Detect which cell encompasses the target text, then output its (X, Y) center coordinate. 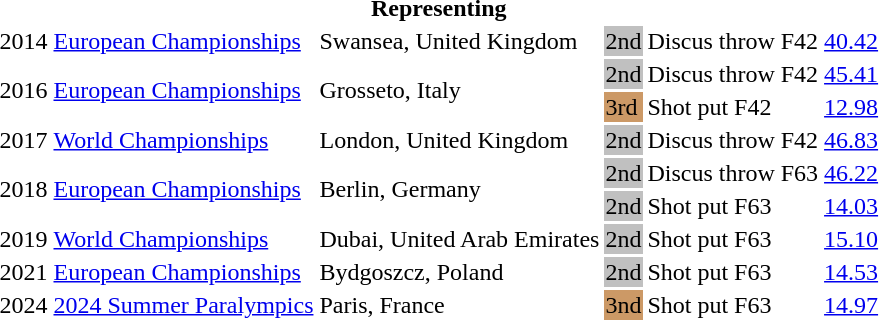
Discus throw F63 (733, 173)
2024 Summer Paralympics (184, 305)
3nd (624, 305)
Bydgoszcz, Poland (460, 272)
London, United Kingdom (460, 140)
Dubai, United Arab Emirates (460, 239)
Grosseto, Italy (460, 90)
Shot put F42 (733, 107)
Paris, France (460, 305)
Swansea, United Kingdom (460, 41)
Berlin, Germany (460, 190)
3rd (624, 107)
